Pinpoint the cell where the given text exists, returning its (X, Y) midpoint coordinate. 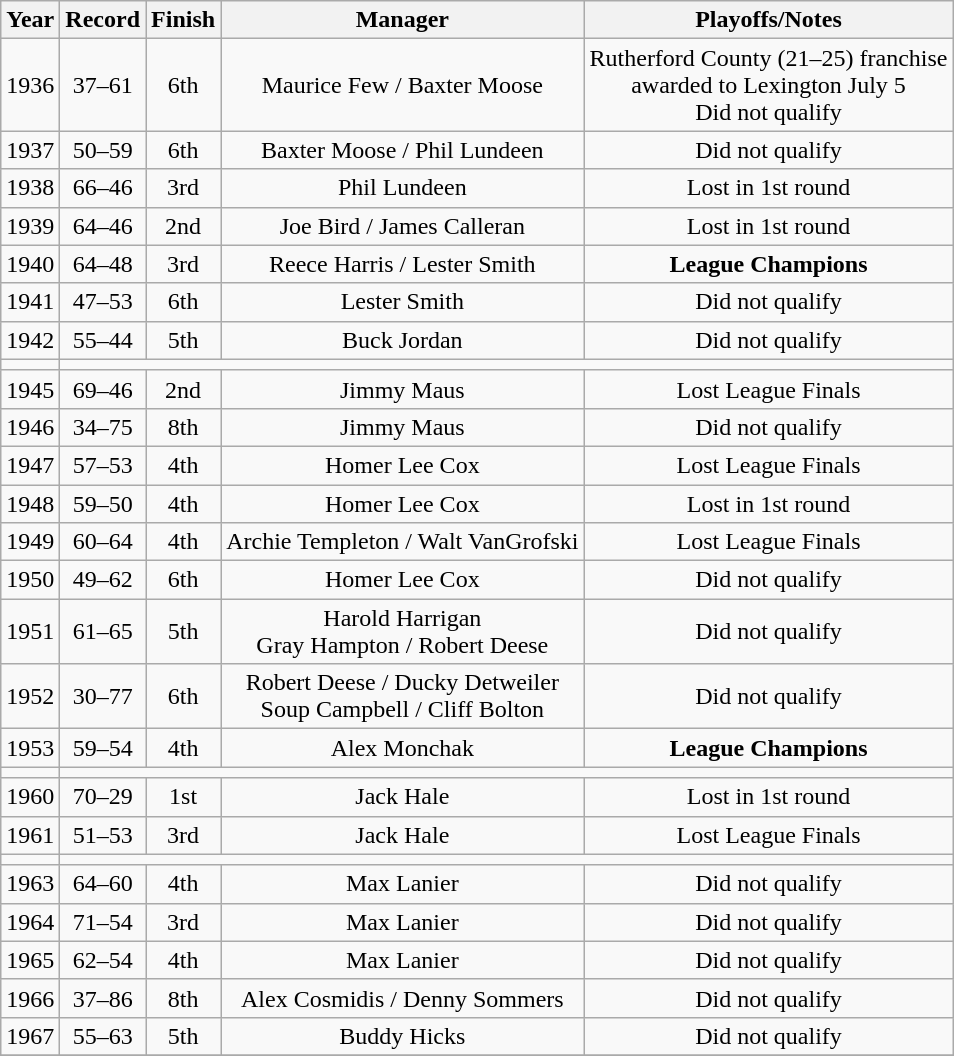
47–53 (103, 302)
1952 (30, 696)
Buddy Hicks (402, 1036)
1949 (30, 542)
Record (103, 20)
50–59 (103, 150)
1960 (30, 797)
Alex Cosmidis / Denny Sommers (402, 998)
Finish (184, 20)
Buck Jordan (402, 340)
1966 (30, 998)
49–62 (103, 580)
Reece Harris / Lester Smith (402, 264)
Year (30, 20)
1938 (30, 188)
Manager (402, 20)
1948 (30, 503)
1939 (30, 226)
1st (184, 797)
55–63 (103, 1036)
69–46 (103, 389)
Rutherford County (21–25) franchise awarded to Lexington July 5Did not qualify (768, 85)
64–60 (103, 884)
1967 (30, 1036)
37–86 (103, 998)
1961 (30, 835)
34–75 (103, 427)
Phil Lundeen (402, 188)
1945 (30, 389)
51–53 (103, 835)
37–61 (103, 85)
62–54 (103, 960)
Robert Deese / Ducky Detweiler Soup Campbell / Cliff Bolton (402, 696)
1940 (30, 264)
70–29 (103, 797)
1937 (30, 150)
Playoffs/Notes (768, 20)
1963 (30, 884)
1964 (30, 922)
Baxter Moose / Phil Lundeen (402, 150)
64–46 (103, 226)
1953 (30, 748)
1947 (30, 465)
Lester Smith (402, 302)
66–46 (103, 188)
1965 (30, 960)
Archie Templeton / Walt VanGrofski (402, 542)
71–54 (103, 922)
1936 (30, 85)
59–50 (103, 503)
61–65 (103, 632)
Maurice Few / Baxter Moose (402, 85)
55–44 (103, 340)
1942 (30, 340)
30–77 (103, 696)
1950 (30, 580)
59–54 (103, 748)
57–53 (103, 465)
1946 (30, 427)
60–64 (103, 542)
Alex Monchak (402, 748)
1951 (30, 632)
64–48 (103, 264)
Joe Bird / James Calleran (402, 226)
1941 (30, 302)
Harold Harrigan Gray Hampton / Robert Deese (402, 632)
